Capture the cell that displays the provided text and extract its [x, y] central coordinate. 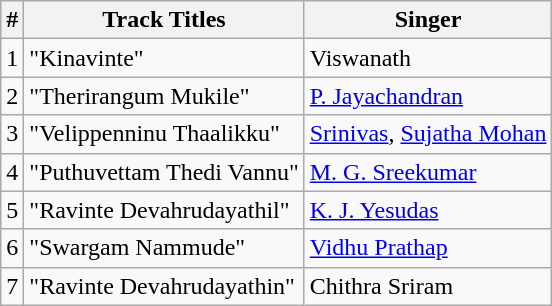
K. J. Yesudas [428, 210]
P. Jayachandran [428, 96]
Viswanath [428, 58]
3 [12, 134]
Singer [428, 20]
2 [12, 96]
M. G. Sreekumar [428, 172]
Vidhu Prathap [428, 248]
"Therirangum Mukile" [164, 96]
"Swargam Nammude" [164, 248]
"Ravinte Devahrudayathil" [164, 210]
"Ravinte Devahrudayathin" [164, 286]
"Kinavinte" [164, 58]
# [12, 20]
6 [12, 248]
5 [12, 210]
4 [12, 172]
7 [12, 286]
"Velippenninu Thaalikku" [164, 134]
Track Titles [164, 20]
"Puthuvettam Thedi Vannu" [164, 172]
Chithra Sriram [428, 286]
1 [12, 58]
Srinivas, Sujatha Mohan [428, 134]
